Detect which cell encompasses the target text, then output its [x, y] center coordinate. 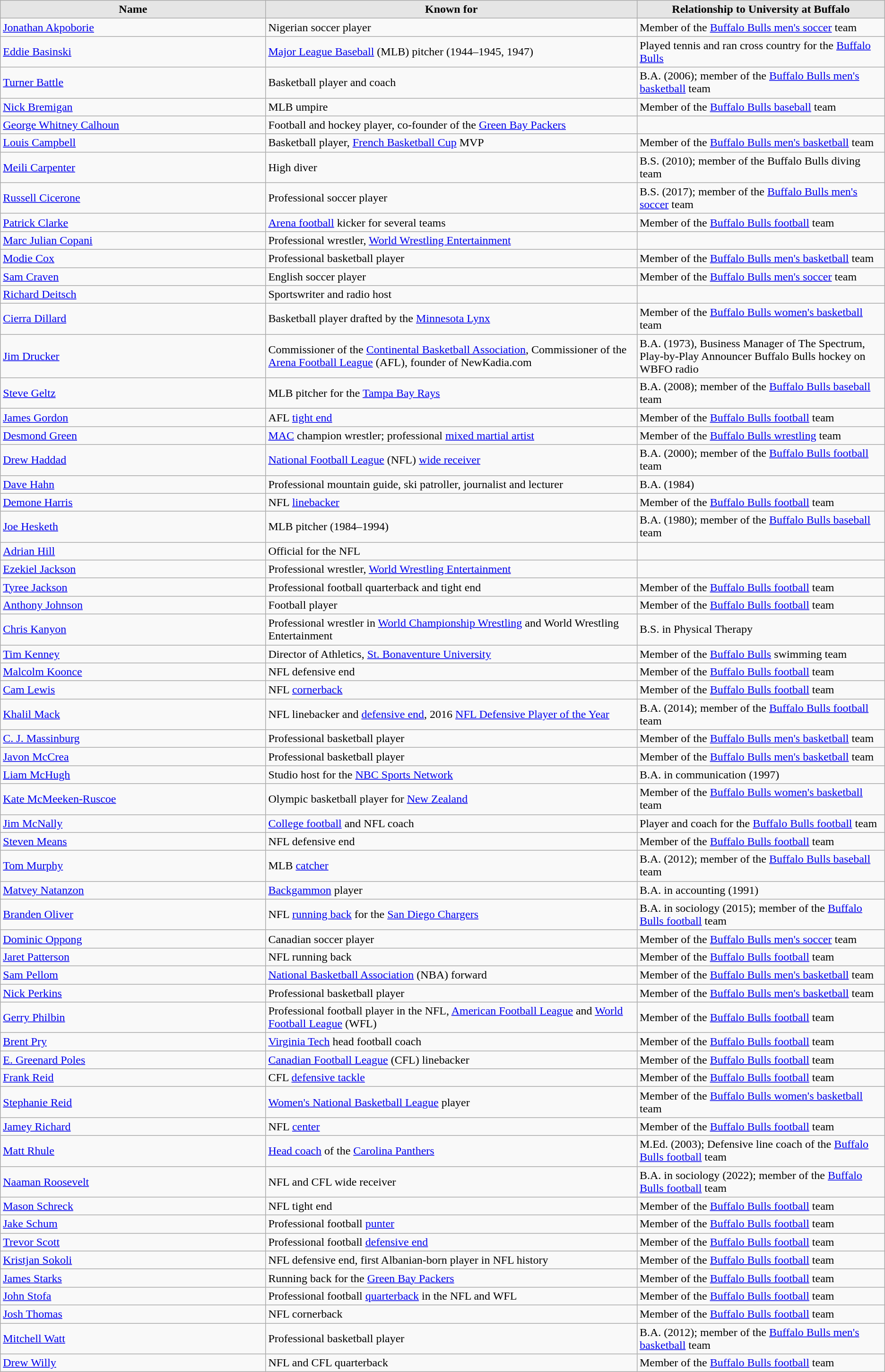
Sam Craven [133, 277]
B.A. in sociology (2022); member of the Buffalo Bulls football team [761, 1181]
NFL linebacker [451, 502]
C. J. Massinburg [133, 739]
Dave Hahn [133, 484]
Nick Perkins [133, 993]
Steven Means [133, 841]
B.A. in accounting (1991) [761, 890]
AFL tight end [451, 418]
Tyree Jackson [133, 587]
National Football League (NFL) wide receiver [451, 460]
Played tennis and ran cross country for the Buffalo Bulls [761, 52]
Brent Pry [133, 1042]
Adrian Hill [133, 551]
Backgammon player [451, 890]
Nick Bremigan [133, 107]
Matvey Natanzon [133, 890]
Official for the NFL [451, 551]
Joe Hesketh [133, 527]
B.A. in communication (1997) [761, 775]
College football and NFL coach [451, 823]
B.S. (2017); member of the Buffalo Bulls men's soccer team [761, 198]
Jim McNally [133, 823]
Marc Julian Copani [133, 240]
MLB pitcher (1984–1994) [451, 527]
Naaman Roosevelt [133, 1181]
Director of Athletics, St. Bonaventure University [451, 654]
Basketball player drafted by the Minnesota Lynx [451, 319]
B.A. (2014); member of the Buffalo Bulls football team [761, 714]
Richard Deitsch [133, 295]
E. Greenard Poles [133, 1060]
B.A. in sociology (2015); member of the Buffalo Bulls football team [761, 915]
B.S. (2010); member of the Buffalo Bulls diving team [761, 167]
B.A. (1984) [761, 484]
MLB catcher [451, 865]
English soccer player [451, 277]
Basketball player and coach [451, 82]
Studio host for the NBC Sports Network [451, 775]
Kate McMeeken-Ruscoe [133, 799]
Sportswriter and radio host [451, 295]
Virginia Tech head football coach [451, 1042]
Member of the Buffalo Bulls baseball team [761, 107]
CFL defensive tackle [451, 1078]
Arena football kicker for several teams [451, 222]
Jonathan Akpoborie [133, 27]
Olympic basketball player for New Zealand [451, 799]
Turner Battle [133, 82]
Frank Reid [133, 1078]
Branden Oliver [133, 915]
MLB umpire [451, 107]
Anthony Johnson [133, 605]
Desmond Green [133, 436]
Ezekiel Jackson [133, 569]
Chris Kanyon [133, 629]
Steve Geltz [133, 393]
Professional wrestler in World Championship Wrestling and World Wrestling Entertainment [451, 629]
James Gordon [133, 418]
Malcolm Koonce [133, 672]
B.A. (2000); member of the Buffalo Bulls football team [761, 460]
MAC champion wrestler; professional mixed martial artist [451, 436]
NFL and CFL quarterback [451, 1363]
B.A. (2006); member of the Buffalo Bulls men's basketball team [761, 82]
Commissioner of the Continental Basketball Association, Commissioner of the Arena Football League (AFL), founder of NewKadia.com [451, 356]
Jake Schum [133, 1224]
Player and coach for the Buffalo Bulls football team [761, 823]
Mitchell Watt [133, 1338]
NFL tight end [451, 1206]
John Stofa [133, 1296]
Running back for the Green Bay Packers [451, 1278]
Professional football player in the NFL, American Football League and World Football League (WFL) [451, 1018]
Tom Murphy [133, 865]
Jamey Richard [133, 1127]
Known for [451, 9]
Professional football quarterback and tight end [451, 587]
Jaret Patterson [133, 957]
Drew Haddad [133, 460]
Mason Schreck [133, 1206]
Canadian soccer player [451, 939]
Sam Pellom [133, 975]
B.A. (2012); member of the Buffalo Bulls baseball team [761, 865]
Dominic Oppong [133, 939]
Football player [451, 605]
B.A. (2008); member of the Buffalo Bulls baseball team [761, 393]
Cam Lewis [133, 690]
Matt Rhule [133, 1151]
Basketball player, French Basketball Cup MVP [451, 143]
National Basketball Association (NBA) forward [451, 975]
Name [133, 9]
Head coach of the Carolina Panthers [451, 1151]
Josh Thomas [133, 1314]
Jim Drucker [133, 356]
NFL and CFL wide receiver [451, 1181]
Demone Harris [133, 502]
Professional football defensive end [451, 1242]
Trevor Scott [133, 1242]
George Whitney Calhoun [133, 125]
Canadian Football League (CFL) linebacker [451, 1060]
NFL linebacker and defensive end, 2016 NFL Defensive Player of the Year [451, 714]
Professional football punter [451, 1224]
Women's National Basketball League player [451, 1102]
Professional soccer player [451, 198]
High diver [451, 167]
MLB pitcher for the Tampa Bay Rays [451, 393]
Major League Baseball (MLB) pitcher (1944–1945, 1947) [451, 52]
B.A. (2012); member of the Buffalo Bulls men's basketball team [761, 1338]
Javon McCrea [133, 757]
Kristjan Sokoli [133, 1260]
Liam McHugh [133, 775]
Modie Cox [133, 258]
Eddie Basinski [133, 52]
Louis Campbell [133, 143]
Member of the Buffalo Bulls swimming team [761, 654]
NFL defensive end, first Albanian-born player in NFL history [451, 1260]
B.A. (1980); member of the Buffalo Bulls baseball team [761, 527]
Gerry Philbin [133, 1018]
NFL running back for the San Diego Chargers [451, 915]
Relationship to University at Buffalo [761, 9]
Member of the Buffalo Bulls wrestling team [761, 436]
B.A. (1973), Business Manager of The Spectrum, Play-by-Play Announcer Buffalo Bulls hockey on WBFO radio [761, 356]
Russell Cicerone [133, 198]
B.S. in Physical Therapy [761, 629]
Khalil Mack [133, 714]
Patrick Clarke [133, 222]
Nigerian soccer player [451, 27]
M.Ed. (2003); Defensive line coach of the Buffalo Bulls football team [761, 1151]
James Starks [133, 1278]
Drew Willy [133, 1363]
NFL center [451, 1127]
Football and hockey player, co-founder of the Green Bay Packers [451, 125]
NFL running back [451, 957]
Meili Carpenter [133, 167]
Tim Kenney [133, 654]
Professional football quarterback in the NFL and WFL [451, 1296]
Professional mountain guide, ski patroller, journalist and lecturer [451, 484]
Stephanie Reid [133, 1102]
Cierra Dillard [133, 319]
